Output the [x, y] coordinate of the center of the cell containing the given text.  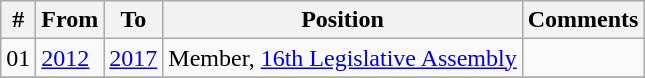
Position [342, 20]
From [70, 20]
Member, 16th Legislative Assembly [342, 58]
01 [18, 58]
2017 [134, 58]
To [134, 20]
# [18, 20]
2012 [70, 58]
Comments [583, 20]
